Search for the cell housing the specified text and yield its (X, Y) center coordinate. 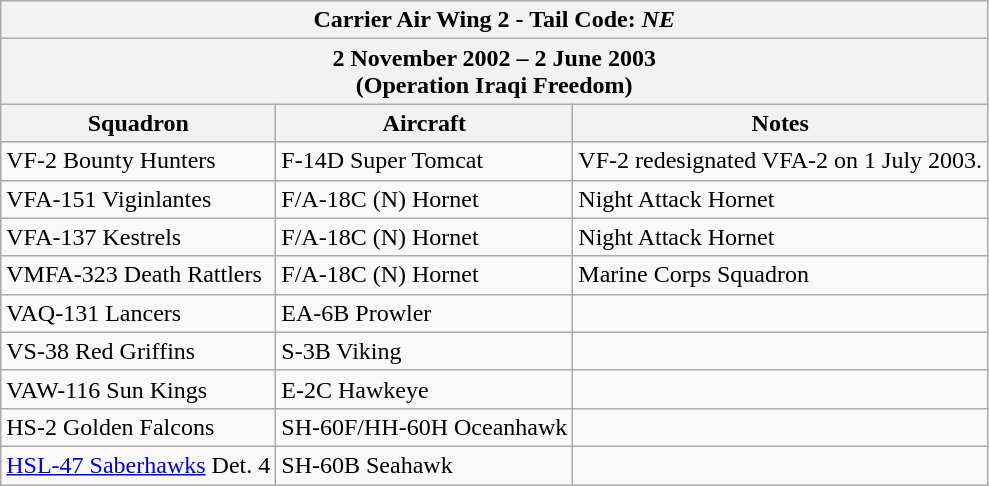
VF-2 redesignated VFA-2 on 1 July 2003. (780, 161)
Carrier Air Wing 2 - Tail Code: NE (494, 20)
F-14D Super Tomcat (424, 161)
Aircraft (424, 123)
SH-60B Seahawk (424, 465)
VF-2 Bounty Hunters (138, 161)
S-3B Viking (424, 351)
VAW-116 Sun Kings (138, 389)
VMFA-323 Death Rattlers (138, 275)
Marine Corps Squadron (780, 275)
HSL-47 Saberhawks Det. 4 (138, 465)
VFA-151 Viginlantes (138, 199)
2 November 2002 – 2 June 2003(Operation Iraqi Freedom) (494, 72)
VS-38 Red Griffins (138, 351)
VAQ-131 Lancers (138, 313)
VFA-137 Kestrels (138, 237)
HS-2 Golden Falcons (138, 427)
Squadron (138, 123)
SH-60F/HH-60H Oceanhawk (424, 427)
E-2C Hawkeye (424, 389)
Notes (780, 123)
EA-6B Prowler (424, 313)
